Search for the cell housing the specified text and yield its [X, Y] center coordinate. 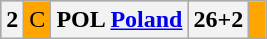
2 [12, 20]
C [38, 20]
26+2 [218, 20]
POL Poland [120, 20]
